Find where the given text appears and provide that cell's center as [x, y] coordinate. 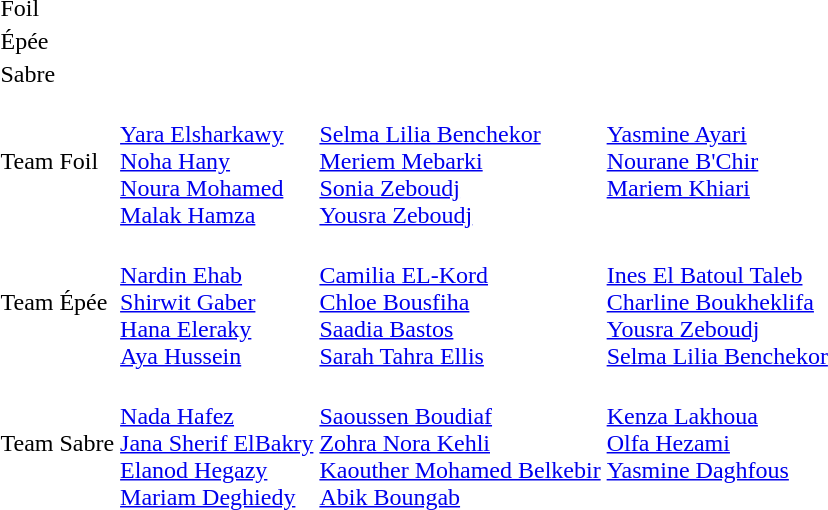
Camilia EL-KordChloe BousfihaSaadia BastosSarah Tahra Ellis [460, 302]
Nardin EhabShirwit GaberHana ElerakyAya Hussein [217, 302]
Yara ElsharkawyNoha HanyNoura MohamedMalak Hamza [217, 161]
Selma Lilia BenchekorMeriem MebarkiSonia ZeboudjYousra Zeboudj [460, 161]
